Search for the cell housing the specified text and yield its [x, y] center coordinate. 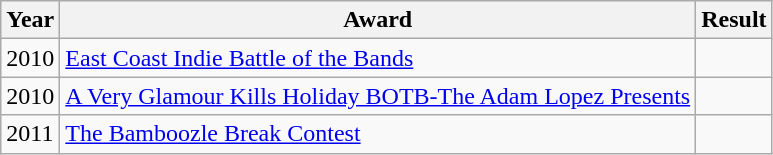
A Very Glamour Kills Holiday BOTB-The Adam Lopez Presents [378, 96]
East Coast Indie Battle of the Bands [378, 58]
Award [378, 20]
The Bamboozle Break Contest [378, 134]
Result [734, 20]
Year [30, 20]
2011 [30, 134]
